Pinpoint the cell where the given text exists, returning its [X, Y] midpoint coordinate. 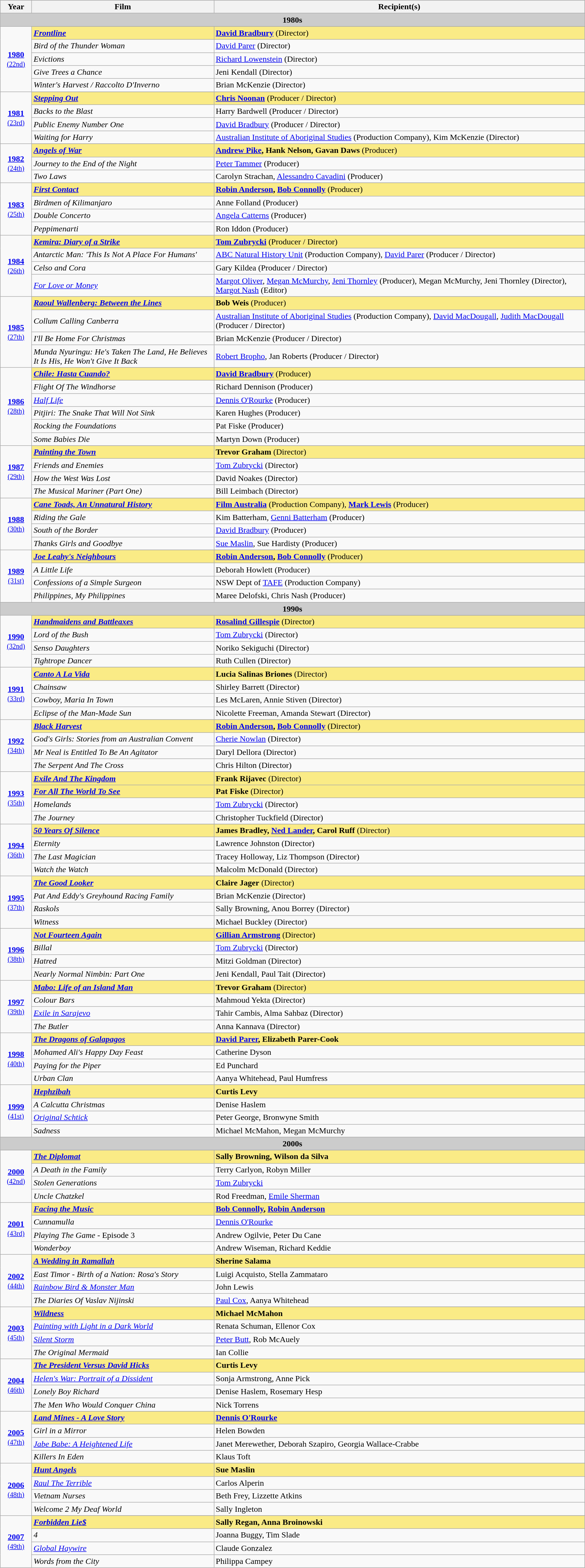
Sue Maslin, Sue Hardisty (Producer) [399, 543]
First Contact [123, 190]
1988(30th) [16, 524]
Raoul Wallenberg: Between the Lines [123, 303]
1993(35th) [16, 798]
Shirley Barrett (Director) [399, 687]
David Parer, Elizabeth Parer-Cook [399, 1039]
Cunnamulla [123, 1222]
Silent Storm [123, 1339]
Helen Bowden [399, 1431]
Stepping Out [123, 98]
Gary Kildea (Producer / Director) [399, 268]
A Death in the Family [123, 1170]
Angels of War [123, 150]
Australian Institute of Aboriginal Studies (Production Company), David MacDougall, Judith MacDougall (Producer / Director) [399, 321]
For All The World To See [123, 791]
Mr Neal is Entitled To Be An Agitator [123, 752]
Chainsaw [123, 687]
The Musical Mariner (Part One) [123, 491]
Michael McMahon, Megan McMurchy [399, 1131]
Eclipse of the Man-Made Sun [123, 713]
Margot Oliver, Megan McMurchy, Jeni Thornley (Producer), Megan McMurchy, Jeni Thornley (Director), Margot Nash (Editor) [399, 285]
Not Fourteen Again [123, 935]
Maree Delofski, Chris Nash (Producer) [399, 595]
Painting with Light in a Dark World [123, 1326]
Janet Merewether, Deborah Szapiro, Georgia Wallace-Crabbe [399, 1444]
Exile in Sarajevo [123, 1013]
Frontline [123, 33]
1983(25th) [16, 209]
The Good Looker [123, 883]
The Dragons of Galapagos [123, 1039]
Michael McMahon [399, 1313]
Mahmoud Yekta (Director) [399, 1000]
Black Harvest [123, 726]
Winter's Harvest / Raccolto D'Inverno [123, 85]
Gillian Armstrong (Director) [399, 935]
Journey to the End of the Night [123, 164]
How the West Was Lost [123, 478]
Witness [123, 922]
Deborah Howlett (Producer) [399, 569]
John Lewis [399, 1287]
Carolyn Strachan, Alessandro Cavadini (Producer) [399, 177]
Robin Anderson, Bob Connolly (Director) [399, 726]
Painting the Town [123, 452]
The Men Who Would Conquer China [123, 1404]
2007(49th) [16, 1542]
Munda Nyuringu: He's Taken The Land, He Believes It Is His, He Won't Give It Back [123, 356]
Homelands [123, 804]
The Last Magician [123, 857]
The Diaries Of Vaslav Nijinski [123, 1300]
Pat Fiske (Producer) [399, 426]
1994(36th) [16, 850]
1980s [293, 20]
Peter Butt, Rob McAuely [399, 1339]
Give Trees a Chance [123, 72]
Catherine Dyson [399, 1052]
David Parer (Director) [399, 46]
Killers In Eden [123, 1457]
Claire Jager (Director) [399, 883]
Waiting for Harry [123, 137]
2003(45th) [16, 1333]
Colour Bars [123, 1000]
Rainbow Bird & Monster Man [123, 1287]
Aanya Whitehead, Paul Humfress [399, 1078]
Global Haywire [123, 1548]
Pat And Eddy's Greyhound Racing Family [123, 896]
Chris Noonan (Producer / Director) [399, 98]
1991(33rd) [16, 693]
Frank Rijavec (Director) [399, 778]
David Bradbury (Producer / Director) [399, 124]
Claude Gonzalez [399, 1548]
Handmaidens and Battleaxes [123, 622]
Bob Weis (Producer) [399, 303]
Public Enemy Number One [123, 124]
Martyn Down (Producer) [399, 439]
Kim Batterham, Genni Batterham (Producer) [399, 517]
Ed Punchard [399, 1065]
Facing the Music [123, 1209]
Land Mines - A Love Story [123, 1418]
Hephzibah [123, 1091]
Uncle Chatzkel [123, 1196]
For Love or Money [123, 285]
Sally Browning, Wilson da Silva [399, 1157]
Billal [123, 948]
Wonderboy [123, 1248]
Cherie Nowlan (Director) [399, 739]
Vietnam Nurses [123, 1496]
Tahir Cambis, Alma Sahbaz (Director) [399, 1013]
God's Girls: Stories from an Australian Convent [123, 739]
Celso and Cora [123, 268]
Bill Leimbach (Director) [399, 491]
ABC Natural History Unit (Production Company), David Parer (Producer / Director) [399, 255]
Sue Maslin [399, 1470]
Denise Haslem, Rosemary Hesp [399, 1391]
Robert Bropho, Jan Roberts (Producer / Director) [399, 356]
Double Concerto [123, 216]
Kemira: Diary of a Strike [123, 242]
Bird of the Thunder Woman [123, 46]
The President Versus David Hicks [123, 1365]
Rod Freedman, Emile Sherman [399, 1196]
Andrew Wiseman, Richard Keddie [399, 1248]
Paul Cox, Aanya Whitehead [399, 1300]
Noriko Sekiguchi (Director) [399, 648]
David Bradbury (Director) [399, 33]
Harry Bardwell (Producer / Director) [399, 111]
Bob Connolly, Robin Anderson [399, 1209]
Watch the Watch [123, 870]
Ian Collie [399, 1352]
2001(43rd) [16, 1228]
1981(23rd) [16, 118]
1990s [293, 608]
Half Life [123, 400]
Backs to the Blast [123, 111]
Jeni Kendall, Paul Tait (Director) [399, 974]
Some Babies Die [123, 439]
1997(39th) [16, 1006]
Australian Institute of Aboriginal Studies (Production Company), Kim McKenzie (Director) [399, 137]
Senso Daughters [123, 648]
Sally Browning, Anou Borrey (Director) [399, 909]
Girl in a Mirror [123, 1431]
East Timor - Birth of a Nation: Rosa's Story [123, 1274]
Flight Of The Windhorse [123, 387]
Anna Kannava (Director) [399, 1026]
Peter George, Bronwyne Smith [399, 1118]
The Original Mermaid [123, 1352]
Recipient(s) [399, 7]
Riding the Gale [123, 517]
2004(46th) [16, 1385]
Lawrence Johnston (Director) [399, 844]
Renata Schuman, Ellenor Cox [399, 1326]
Wildness [123, 1313]
Mitzi Goldman (Director) [399, 961]
Beth Frey, Lizzette Atkins [399, 1496]
The Serpent And The Cross [123, 765]
Year [16, 7]
Richard Lowenstein (Director) [399, 59]
1984(26th) [16, 266]
1980(22nd) [16, 59]
Lonely Boy Richard [123, 1391]
1982(24th) [16, 163]
Pat Fiske (Director) [399, 791]
50 Years Of Silence [123, 831]
Urban Clan [123, 1078]
Welcome 2 My Deaf World [123, 1509]
Sonja Armstrong, Anne Pick [399, 1378]
Dennis O'Rourke (Producer) [399, 400]
Joanna Buggy, Tim Slade [399, 1535]
Hatred [123, 961]
Thanks Girls and Goodbye [123, 543]
Brian McKenzie (Producer / Director) [399, 338]
Original Schtick [123, 1118]
Sadness [123, 1131]
Stolen Generations [123, 1183]
Christopher Tuckfield (Director) [399, 818]
4 [123, 1535]
South of the Border [123, 530]
1995(37th) [16, 902]
Luigi Acquisto, Stella Zammataro [399, 1274]
2006(48th) [16, 1489]
Raul The Terrible [123, 1483]
I'll Be Home For Christmas [123, 338]
Raskols [123, 909]
Collum Calling Canberra [123, 321]
Nearly Normal Nimbin: Part One [123, 974]
Chris Hilton (Director) [399, 765]
Peppimenarti [123, 229]
Pitjiri: The Snake That Will Not Sink [123, 413]
2005(47th) [16, 1437]
Birdmen of Kilimanjaro [123, 203]
1999(41st) [16, 1111]
2000(42nd) [16, 1176]
The Butler [123, 1026]
Jabe Babe: A Heightened Life [123, 1444]
Cowboy, Maria In Town [123, 700]
NSW Dept of TAFE (Production Company) [399, 582]
James Bradley, Ned Lander, Carol Ruff (Director) [399, 831]
Film [123, 7]
Rocking the Foundations [123, 426]
1992(34th) [16, 746]
Words from the City [123, 1561]
Anne Folland (Producer) [399, 203]
Mohamed Ali's Happy Day Feast [123, 1052]
Paying for the Piper [123, 1065]
Malcolm McDonald (Director) [399, 870]
Karen Hughes (Producer) [399, 413]
Denise Haslem [399, 1105]
Film Australia (Production Company), Mark Lewis (Producer) [399, 504]
1990(32nd) [16, 641]
Lord of the Bush [123, 635]
1986(28th) [16, 406]
Helen's War: Portrait of a Dissident [123, 1378]
Friends and Enemies [123, 465]
Tom Zubrycki [399, 1183]
Sally Ingleton [399, 1509]
Klaus Toft [399, 1457]
Joe Leahy's Neighbours [123, 556]
A Wedding in Ramallah [123, 1261]
Carlos Alperin [399, 1483]
David Noakes (Director) [399, 478]
1989(31st) [16, 576]
Tom Zubrycki (Producer / Director) [399, 242]
Michael Buckley (Director) [399, 922]
Tracey Holloway, Liz Thompson (Director) [399, 857]
Jeni Kendall (Director) [399, 72]
Richard Dennison (Producer) [399, 387]
Mabo: Life of an Island Man [123, 987]
Canto A La Vida [123, 674]
Philippines, My Philippines [123, 595]
Nick Torrens [399, 1404]
Terry Carlyon, Robyn Miller [399, 1170]
Ruth Cullen (Director) [399, 661]
Hunt Angels [123, 1470]
Nicolette Freeman, Amanda Stewart (Director) [399, 713]
Peter Tammer (Producer) [399, 164]
Antarctic Man: 'This Is Not A Place For Humans' [123, 255]
The Diplomat [123, 1157]
Rosalind Gillespie (Director) [399, 622]
Andrew Pike, Hank Nelson, Gavan Daws (Producer) [399, 150]
1987(29th) [16, 472]
Andrew Ogilvie, Peter Du Cane [399, 1235]
Angela Catterns (Producer) [399, 216]
2002(44th) [16, 1281]
Daryl Dellora (Director) [399, 752]
Exile And The Kingdom [123, 778]
Lucia Salinas Briones (Director) [399, 674]
Tightrope Dancer [123, 661]
1996(38th) [16, 954]
Philippa Campey [399, 1561]
Eternity [123, 844]
1998(40th) [16, 1059]
Confessions of a Simple Surgeon [123, 582]
Les McLaren, Annie Stiven (Director) [399, 700]
2000s [293, 1144]
Playing The Game - Episode 3 [123, 1235]
Sally Regan, Anna Broinowski [399, 1522]
The Journey [123, 818]
Sherine Salama [399, 1261]
A Little Life [123, 569]
Two Laws [123, 177]
Forbidden Lie$ [123, 1522]
1985(27th) [16, 332]
Cane Toads, An Unnatural History [123, 504]
Evictions [123, 59]
A Calcutta Christmas [123, 1105]
Ron Iddon (Producer) [399, 229]
Chile: Hasta Cuando? [123, 374]
